Output the (X, Y) coordinate of the center of the cell containing the given text.  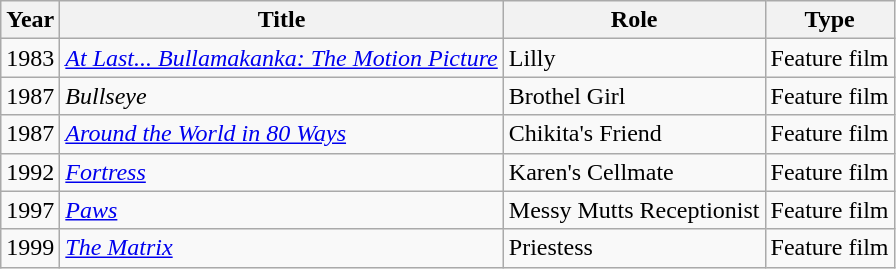
Chikita's Friend (634, 134)
Brothel Girl (634, 96)
Around the World in 80 Ways (282, 134)
1997 (30, 210)
Bullseye (282, 96)
Role (634, 20)
Year (30, 20)
Type (830, 20)
Paws (282, 210)
Fortress (282, 172)
Messy Mutts Receptionist (634, 210)
Title (282, 20)
Karen's Cellmate (634, 172)
1983 (30, 58)
Lilly (634, 58)
1992 (30, 172)
1999 (30, 248)
At Last... Bullamakanka: The Motion Picture (282, 58)
Priestess (634, 248)
The Matrix (282, 248)
